Scan for the cell matching the given text and deliver its (x, y) coordinate at center. 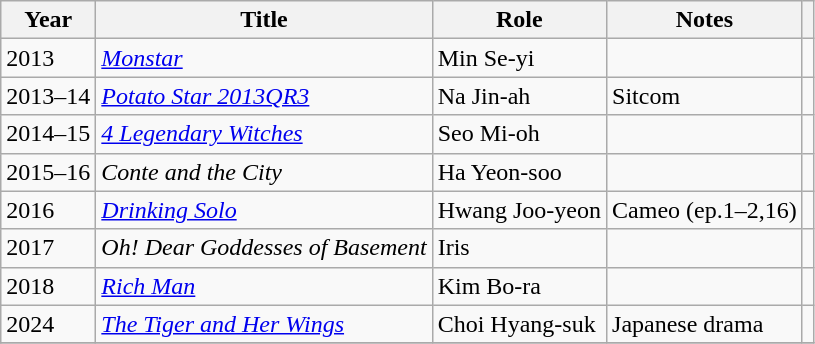
Iris (519, 248)
Japanese drama (705, 324)
Monstar (264, 58)
Kim Bo-ra (519, 286)
2017 (48, 248)
2018 (48, 286)
2015–16 (48, 172)
Role (519, 20)
Sitcom (705, 96)
Cameo (ep.1–2,16) (705, 210)
4 Legendary Witches (264, 134)
Ha Yeon-soo (519, 172)
Na Jin-ah (519, 96)
Choi Hyang-suk (519, 324)
Conte and the City (264, 172)
Title (264, 20)
Oh! Dear Goddesses of Basement (264, 248)
2013 (48, 58)
Drinking Solo (264, 210)
Seo Mi-oh (519, 134)
2016 (48, 210)
2024 (48, 324)
Min Se-yi (519, 58)
Rich Man (264, 286)
2013–14 (48, 96)
Year (48, 20)
The Tiger and Her Wings (264, 324)
Potato Star 2013QR3 (264, 96)
Notes (705, 20)
2014–15 (48, 134)
Hwang Joo-yeon (519, 210)
